Pinpoint the cell where the given text exists, returning its [X, Y] midpoint coordinate. 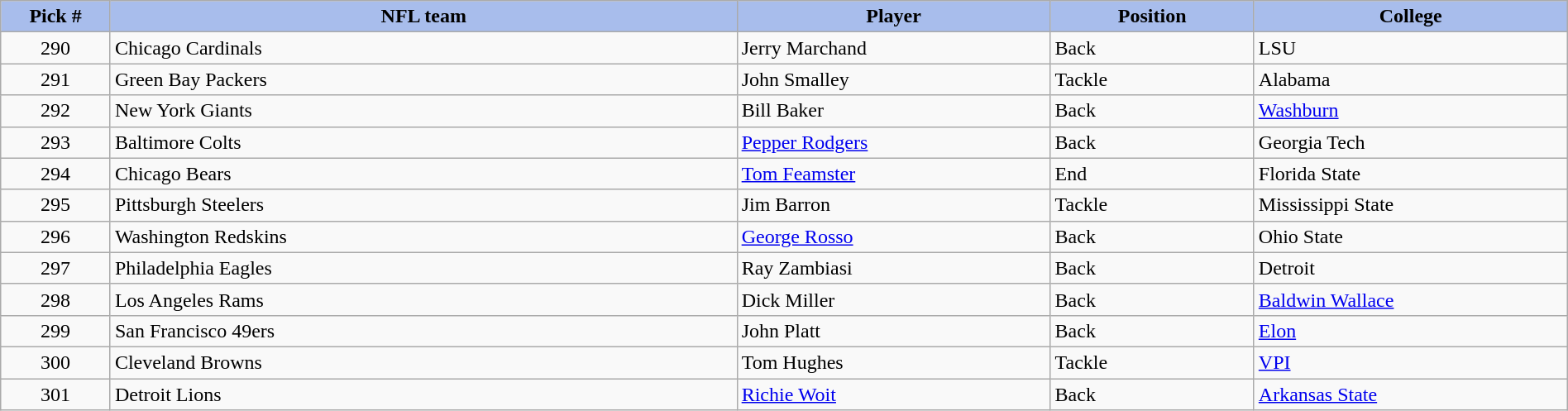
Arkansas State [1411, 394]
Cleveland Browns [423, 362]
College [1411, 17]
Detroit [1411, 268]
Richie Woit [893, 394]
Green Bay Packers [423, 79]
299 [56, 331]
San Francisco 49ers [423, 331]
Dick Miller [893, 299]
NFL team [423, 17]
Elon [1411, 331]
Jerry Marchand [893, 48]
LSU [1411, 48]
Pick # [56, 17]
Position [1152, 17]
Tom Feamster [893, 174]
John Smalley [893, 79]
Chicago Cardinals [423, 48]
291 [56, 79]
Ray Zambiasi [893, 268]
Detroit Lions [423, 394]
Jim Barron [893, 205]
290 [56, 48]
Washburn [1411, 111]
John Platt [893, 331]
Baldwin Wallace [1411, 299]
Tom Hughes [893, 362]
Washington Redskins [423, 237]
Baltimore Colts [423, 142]
294 [56, 174]
Mississippi State [1411, 205]
Chicago Bears [423, 174]
Player [893, 17]
Georgia Tech [1411, 142]
Los Angeles Rams [423, 299]
New York Giants [423, 111]
298 [56, 299]
Pittsburgh Steelers [423, 205]
301 [56, 394]
296 [56, 237]
Bill Baker [893, 111]
Alabama [1411, 79]
297 [56, 268]
292 [56, 111]
Philadelphia Eagles [423, 268]
VPI [1411, 362]
293 [56, 142]
300 [56, 362]
Pepper Rodgers [893, 142]
295 [56, 205]
George Rosso [893, 237]
End [1152, 174]
Florida State [1411, 174]
Ohio State [1411, 237]
